Capture the cell that displays the provided text and extract its (x, y) central coordinate. 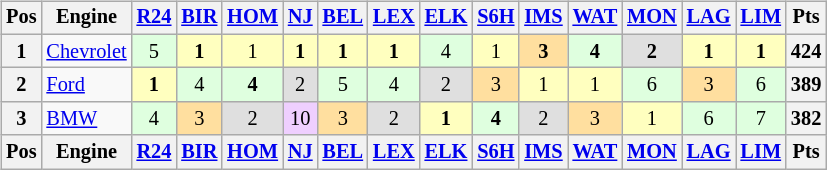
Ford (86, 85)
Chevrolet (86, 51)
10 (300, 119)
389 (806, 85)
382 (806, 119)
BMW (86, 119)
424 (806, 51)
7 (761, 119)
